Scan for the cell matching the given text and deliver its (x, y) coordinate at center. 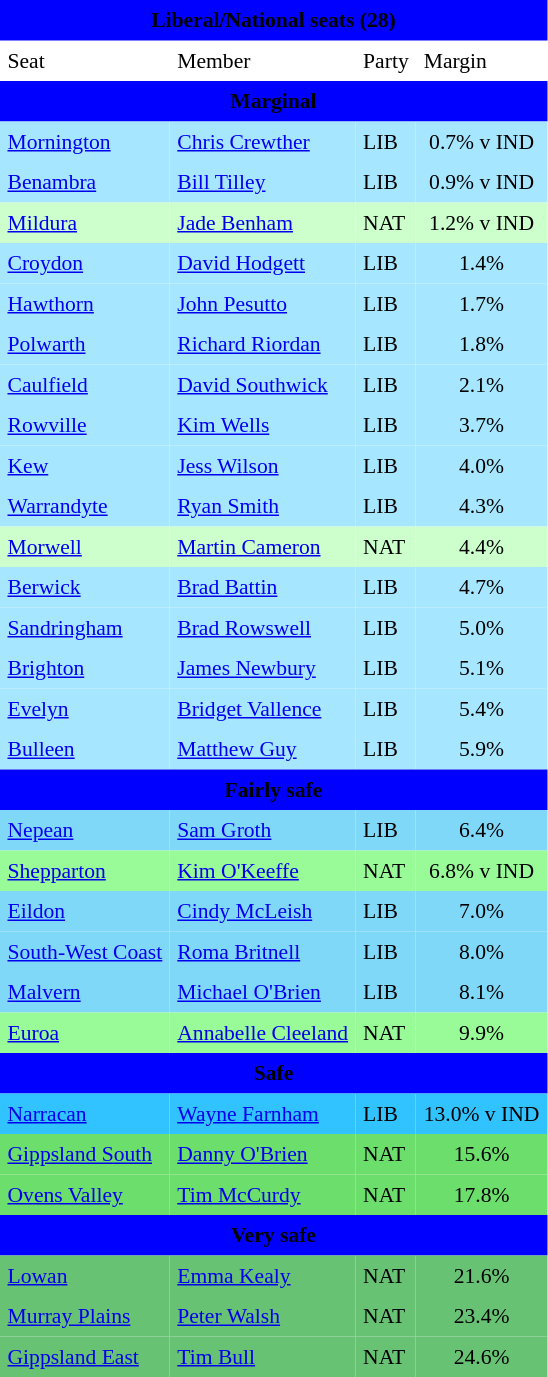
Murray Plains (85, 1316)
Euroa (85, 1032)
Mornington (85, 141)
Sandringham (85, 627)
Hawthorn (85, 303)
Jade Benham (263, 222)
Shepparton (85, 870)
Kew (85, 465)
7.0% (482, 911)
Fairly safe (274, 789)
Jess Wilson (263, 465)
Roma Britnell (263, 951)
Nepean (85, 830)
Bulleen (85, 749)
Liberal/National seats (28) (274, 20)
Michael O'Brien (263, 992)
Bill Tilley (263, 182)
8.1% (482, 992)
Brad Rowswell (263, 627)
6.4% (482, 830)
1.8% (482, 344)
Croydon (85, 263)
Chris Crewther (263, 141)
Tim Bull (263, 1356)
Richard Riordan (263, 344)
Kim O'Keeffe (263, 870)
Berwick (85, 587)
Margin (482, 60)
Member (263, 60)
Gippsland East (85, 1356)
Danny O'Brien (263, 1154)
Warrandyte (85, 506)
Marginal (274, 101)
8.0% (482, 951)
Matthew Guy (263, 749)
Martin Cameron (263, 546)
4.7% (482, 587)
Very safe (274, 1235)
Malvern (85, 992)
4.3% (482, 506)
1.7% (482, 303)
Peter Walsh (263, 1316)
0.9% v IND (482, 182)
4.0% (482, 465)
17.8% (482, 1194)
David Southwick (263, 384)
6.8% v IND (482, 870)
Eildon (85, 911)
Ovens Valley (85, 1194)
Wayne Farnham (263, 1113)
Emma Kealy (263, 1275)
23.4% (482, 1316)
Safe (274, 1073)
4.4% (482, 546)
Seat (85, 60)
5.4% (482, 708)
1.4% (482, 263)
5.1% (482, 668)
13.0% v IND (482, 1113)
9.9% (482, 1032)
Gippsland South (85, 1154)
Annabelle Cleeland (263, 1032)
Sam Groth (263, 830)
24.6% (482, 1356)
Mildura (85, 222)
Tim McCurdy (263, 1194)
5.0% (482, 627)
Cindy McLeish (263, 911)
21.6% (482, 1275)
Party (386, 60)
Benambra (85, 182)
South-West Coast (85, 951)
Narracan (85, 1113)
Lowan (85, 1275)
5.9% (482, 749)
3.7% (482, 425)
Rowville (85, 425)
Caulfield (85, 384)
0.7% v IND (482, 141)
Evelyn (85, 708)
15.6% (482, 1154)
1.2% v IND (482, 222)
Morwell (85, 546)
Brad Battin (263, 587)
Polwarth (85, 344)
Brighton (85, 668)
Kim Wells (263, 425)
Ryan Smith (263, 506)
2.1% (482, 384)
David Hodgett (263, 263)
John Pesutto (263, 303)
Bridget Vallence (263, 708)
James Newbury (263, 668)
